Determine the [x, y] coordinate at the center of the cell enclosing the given text.  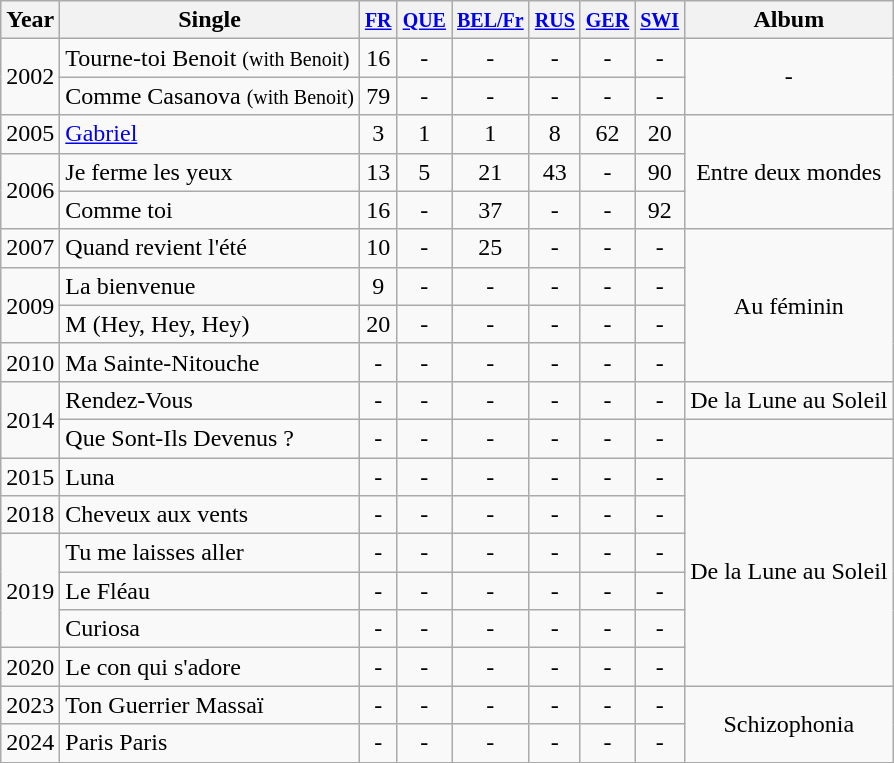
Comme toi [210, 210]
21 [491, 172]
92 [660, 210]
Cheveux aux vents [210, 515]
Le Fléau [210, 591]
Ma Sainte-Nitouche [210, 362]
GER [607, 20]
Le con qui s'adore [210, 667]
Entre deux mondes [789, 172]
Gabriel [210, 134]
2006 [30, 191]
Single [210, 20]
62 [607, 134]
Au féminin [789, 305]
43 [554, 172]
QUE [424, 20]
Year [30, 20]
Album [789, 20]
FR [378, 20]
Tourne-toi Benoit (with Benoit) [210, 58]
2009 [30, 305]
SWI [660, 20]
Rendez-Vous [210, 400]
2018 [30, 515]
2007 [30, 248]
La bienvenue [210, 286]
2024 [30, 743]
Paris Paris [210, 743]
37 [491, 210]
Ton Guerrier Massaï [210, 705]
BEL/Fr [491, 20]
2019 [30, 591]
9 [378, 286]
2020 [30, 667]
M (Hey, Hey, Hey) [210, 324]
2010 [30, 362]
79 [378, 96]
5 [424, 172]
Curiosa [210, 629]
Luna [210, 477]
13 [378, 172]
2023 [30, 705]
Tu me laisses aller [210, 553]
8 [554, 134]
Schizophonia [789, 724]
Quand revient l'été [210, 248]
25 [491, 248]
2002 [30, 77]
2015 [30, 477]
Comme Casanova (with Benoit) [210, 96]
RUS [554, 20]
2005 [30, 134]
Que Sont-Ils Devenus ? [210, 438]
90 [660, 172]
10 [378, 248]
3 [378, 134]
2014 [30, 419]
Je ferme les yeux [210, 172]
